Return the [X, Y] coordinate for the center point of the cell that contains the specified text.  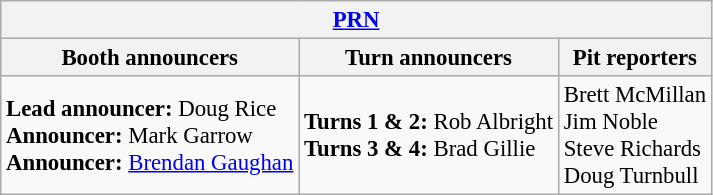
Turn announcers [429, 58]
Lead announcer: Doug RiceAnnouncer: Mark GarrowAnnouncer: Brendan Gaughan [150, 136]
Brett McMillanJim NobleSteve RichardsDoug Turnbull [634, 136]
Turns 1 & 2: Rob AlbrightTurns 3 & 4: Brad Gillie [429, 136]
Pit reporters [634, 58]
Booth announcers [150, 58]
PRN [356, 20]
